Capture the cell that displays the provided text and extract its (X, Y) central coordinate. 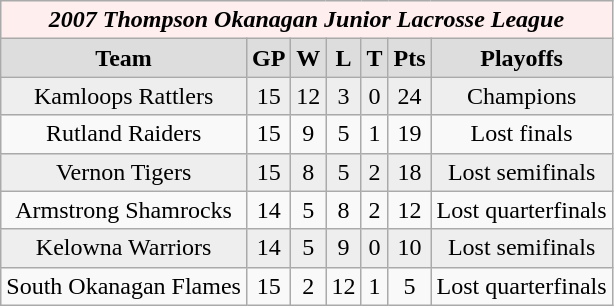
Playoffs (522, 58)
Vernon Tigers (124, 172)
Armstrong Shamrocks (124, 210)
3 (344, 96)
Lost finals (522, 134)
Champions (522, 96)
10 (410, 248)
GP (268, 58)
T (374, 58)
Pts (410, 58)
19 (410, 134)
L (344, 58)
2007 Thompson Okanagan Junior Lacrosse League (306, 20)
W (308, 58)
Kelowna Warriors (124, 248)
Kamloops Rattlers (124, 96)
18 (410, 172)
South Okanagan Flames (124, 286)
Rutland Raiders (124, 134)
24 (410, 96)
Team (124, 58)
